Capture the cell that displays the provided text and extract its (x, y) central coordinate. 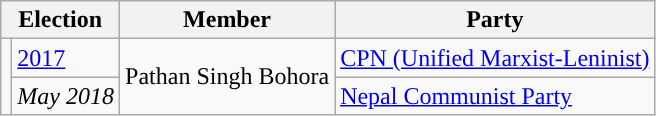
Nepal Communist Party (495, 96)
Member (228, 20)
Election (60, 20)
Pathan Singh Bohora (228, 77)
May 2018 (66, 96)
CPN (Unified Marxist-Leninist) (495, 58)
2017 (66, 58)
Party (495, 20)
